Determine the [x, y] coordinate at the center of the cell enclosing the given text.  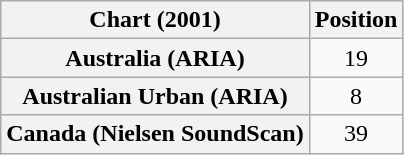
Australian Urban (ARIA) [155, 96]
Position [356, 20]
Canada (Nielsen SoundScan) [155, 134]
39 [356, 134]
Chart (2001) [155, 20]
8 [356, 96]
19 [356, 58]
Australia (ARIA) [155, 58]
